Output the (x, y) coordinate of the center of the cell containing the given text.  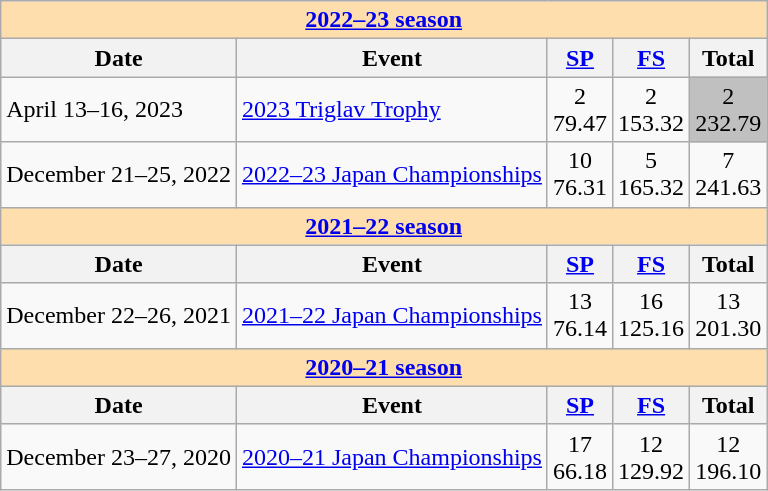
10 76.31 (580, 174)
2022–23 season (384, 20)
2020–21 season (384, 367)
2 232.79 (728, 110)
2022–23 Japan Championships (392, 174)
7 241.63 (728, 174)
12 129.92 (652, 456)
2023 Triglav Trophy (392, 110)
2021–22 season (384, 226)
April 13–16, 2023 (119, 110)
2 153.32 (652, 110)
17 66.18 (580, 456)
2 79.47 (580, 110)
December 23–27, 2020 (119, 456)
16 125.16 (652, 316)
5 165.32 (652, 174)
2020–21 Japan Championships (392, 456)
December 22–26, 2021 (119, 316)
2021–22 Japan Championships (392, 316)
12 196.10 (728, 456)
13 76.14 (580, 316)
December 21–25, 2022 (119, 174)
13 201.30 (728, 316)
